Find where the given text appears and provide that cell's center as (X, Y) coordinate. 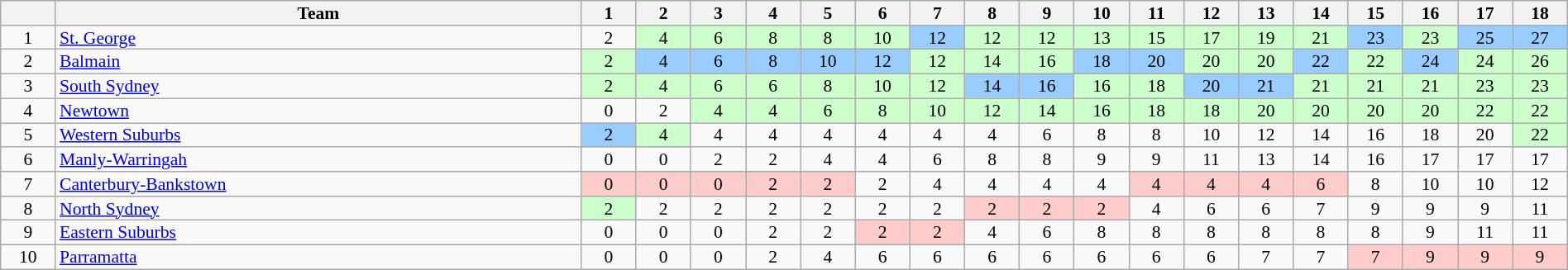
19 (1266, 38)
North Sydney (318, 209)
Newtown (318, 111)
25 (1485, 38)
Western Suburbs (318, 135)
Balmain (318, 62)
St. George (318, 38)
Team (318, 13)
Manly-Warringah (318, 159)
South Sydney (318, 87)
Parramatta (318, 258)
Eastern Suburbs (318, 233)
26 (1540, 62)
27 (1540, 38)
Canterbury-Bankstown (318, 184)
